Extract the [x, y] coordinate from the center of the cell holding the provided text.  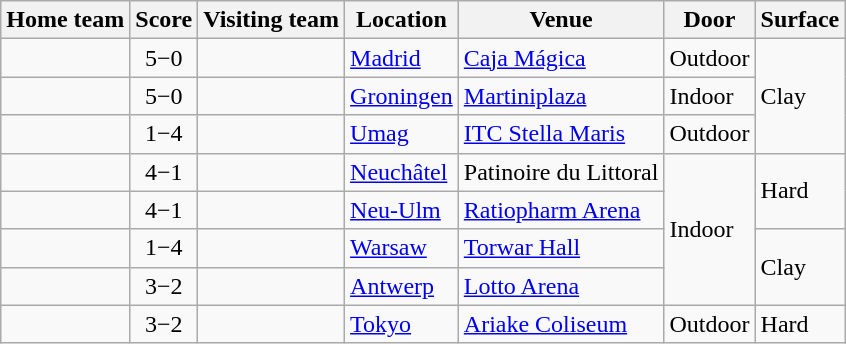
Madrid [402, 58]
Tokyo [402, 324]
Neuchâtel [402, 172]
Warsaw [402, 248]
Door [710, 20]
Martiniplaza [561, 96]
Groningen [402, 96]
ITC Stella Maris [561, 134]
Ratiopharm Arena [561, 210]
Home team [66, 20]
Ariake Coliseum [561, 324]
Patinoire du Littoral [561, 172]
Torwar Hall [561, 248]
Caja Mágica [561, 58]
Neu-Ulm [402, 210]
Umag [402, 134]
Visiting team [272, 20]
Antwerp [402, 286]
Location [402, 20]
Score [164, 20]
Venue [561, 20]
Surface [800, 20]
Lotto Arena [561, 286]
